Detect which cell encompasses the target text, then output its [X, Y] center coordinate. 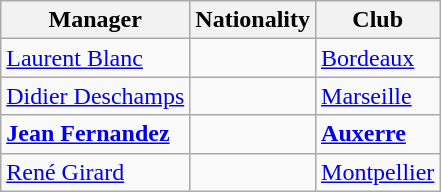
Auxerre [378, 134]
Marseille [378, 96]
René Girard [96, 172]
Montpellier [378, 172]
Jean Fernandez [96, 134]
Club [378, 20]
Bordeaux [378, 58]
Manager [96, 20]
Didier Deschamps [96, 96]
Nationality [253, 20]
Laurent Blanc [96, 58]
